Pinpoint the cell where the given text exists, returning its (x, y) midpoint coordinate. 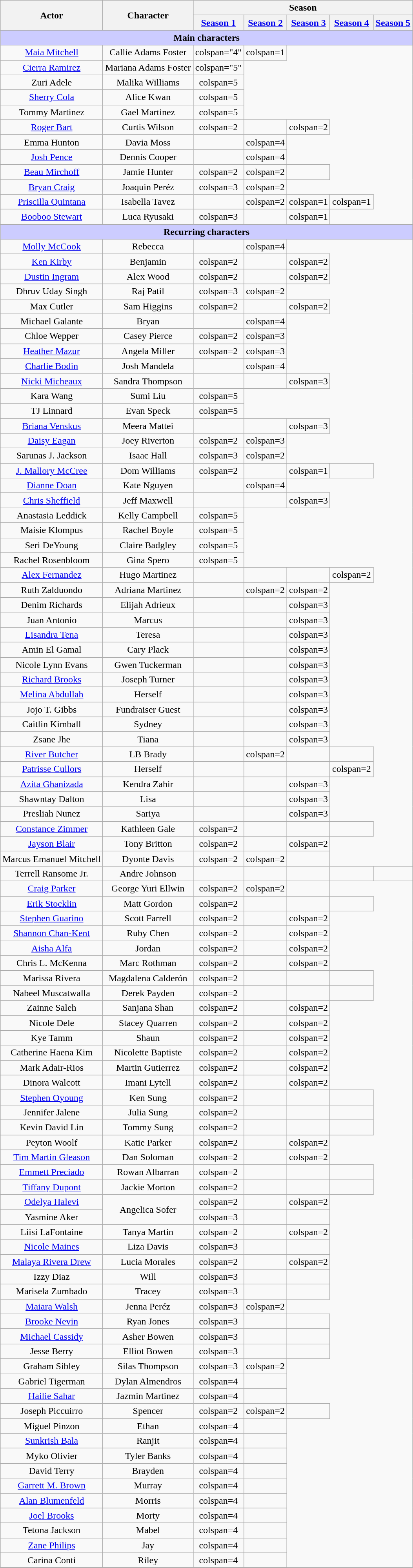
Joseph Piccuirro (52, 1411)
Casey Pierce (148, 336)
Dan Soloman (148, 1157)
Derek Payden (148, 993)
Tim Martin Gleason (52, 1157)
Will (148, 1277)
Brayden (148, 1471)
Molly McCook (52, 247)
Juan Antonio (52, 620)
Nicole Lynn Evans (52, 665)
Kate Nguyen (148, 486)
Jayson Blair (52, 844)
Ethan (148, 1426)
Shannon Chan-Kent (52, 933)
Nicolette Baptiste (148, 1053)
Character (148, 15)
Luca Ryusaki (148, 217)
Zuri Adele (52, 82)
Joseph Turner (148, 680)
Gael Martinez (148, 112)
Mariana Adams Foster (148, 67)
Ken Kirby (52, 262)
Jennifer Jalene (52, 1112)
Tanya Martin (148, 1232)
LB Brady (148, 754)
Magdalena Calderón (148, 978)
Maiara Walsh (52, 1306)
Chris L. McKenna (52, 963)
Erik Stocklin (52, 903)
Alex Wood (148, 276)
Nicole Dele (52, 1023)
Stephen Guarino (52, 919)
Adriana Martinez (148, 590)
Jeff Maxwell (148, 500)
Yasmine Aker (52, 1217)
Gabriel Tigerman (52, 1381)
Malaya Rivera Drew (52, 1262)
Denim Richards (52, 605)
Jordan (148, 948)
Main characters (207, 38)
Season 4 (351, 23)
Charlie Bodin (52, 366)
Tracey (148, 1292)
Joel Brooks (52, 1515)
Carina Conti (52, 1560)
Sherry Cola (52, 97)
Imani Lytell (148, 1082)
Dennis Cooper (148, 157)
Cary Plack (148, 649)
Season 3 (309, 23)
Zsane Jhe (52, 739)
Dyonte Davis (148, 859)
Miguel Pinzon (52, 1426)
Elliot Bowen (148, 1351)
Morris (148, 1501)
Sandra Thompson (148, 381)
Scott Farrell (148, 919)
Teresa (148, 635)
Anastasia Leddick (52, 515)
Chloe Wepper (52, 336)
Mabel (148, 1530)
Alan Blumenfeld (52, 1501)
Graham Sibley (52, 1366)
Tony Britton (148, 844)
Shawntay Dalton (52, 799)
Jenna Peréz (148, 1306)
Ranjit (148, 1441)
Maisie Klompus (52, 530)
Caitlin Kimball (52, 724)
Kathleen Gale (148, 829)
Briana Venskus (52, 426)
Sam Higgins (148, 306)
Odelya Halevi (52, 1202)
Season 5 (393, 23)
Zane Philips (52, 1545)
Azita Ghanizada (52, 784)
Chris Sheffield (52, 500)
Josh Mandela (148, 366)
Gwen Tuckerman (148, 665)
Dianne Doan (52, 486)
Booboo Stewart (52, 217)
Dustin Ingram (52, 276)
Raj Patil (148, 291)
Riley (148, 1560)
Kye Tamm (52, 1038)
Lisa (148, 799)
Benjamin (148, 262)
Melina Abdullah (52, 695)
Julia Sung (148, 1112)
Rowan Albarran (148, 1172)
Liisi LaFontaine (52, 1232)
Recurring characters (207, 232)
Morty (148, 1515)
Matt Gordon (148, 903)
Stephen Oyoung (52, 1097)
Heather Mazur (52, 351)
Murray (148, 1486)
River Butcher (52, 754)
Alex Fernandez (52, 575)
Sarunas J. Jackson (52, 456)
Claire Badgley (148, 545)
Constance Zimmer (52, 829)
Elijah Adrieux (148, 605)
Cierra Ramirez (52, 67)
Jackie Morton (148, 1187)
Kelly Campbell (148, 515)
Marissa Rivera (52, 978)
Hugo Martinez (148, 575)
colspan="4" (218, 53)
Garrett M. Brown (52, 1486)
TJ Linnard (52, 411)
Dylan Almendros (148, 1381)
Evan Speck (148, 411)
Marcus Emanuel Mitchell (52, 859)
Myko Olivier (52, 1456)
Nicole Maines (52, 1247)
Kendra Zahir (148, 784)
Malika Williams (148, 82)
Dhruv Uday Singh (52, 291)
Tiana (148, 739)
Roger Bart (52, 127)
Michael Galante (52, 321)
Isabella Tavez (148, 202)
Seri DeYoung (52, 545)
Sanjana Shan (148, 1008)
Season 1 (218, 23)
Patrisse Cullors (52, 769)
Asher Bowen (148, 1336)
Emma Hunton (52, 142)
Tiffany Dupont (52, 1187)
Beau Mirchoff (52, 172)
colspan="5" (218, 67)
Marcus (148, 620)
Aisha Alfa (52, 948)
Martin Gutierrez (148, 1068)
Bryan Craig (52, 187)
Callie Adams Foster (148, 53)
Nicki Micheaux (52, 381)
Jamie Hunter (148, 172)
Terrell Ransome Jr. (52, 873)
Rebecca (148, 247)
Ken Sung (148, 1097)
Marc Rothman (148, 963)
Brooke Nevin (52, 1321)
Jesse Berry (52, 1351)
Ruby Chen (148, 933)
Max Cutler (52, 306)
Meera Mattei (148, 426)
Jojo T. Gibbs (52, 709)
Catherine Haena Kim (52, 1053)
Season 2 (266, 23)
Stacey Quarren (148, 1023)
Sydney (148, 724)
Season (303, 8)
Bryan (148, 321)
Marisela Zumbado (52, 1292)
Michael Cassidy (52, 1336)
Presliah Nunez (52, 814)
Ryan Jones (148, 1321)
Dom Williams (148, 471)
Rachel Rosenbloom (52, 560)
Actor (52, 15)
Lisandra Tena (52, 635)
Emmett Preciado (52, 1172)
Kara Wang (52, 396)
Richard Brooks (52, 680)
Alice Kwan (148, 97)
Daisy Eagan (52, 441)
Kevin David Lin (52, 1127)
Katie Parker (148, 1142)
Fundraiser Guest (148, 709)
Josh Pence (52, 157)
Davia Moss (148, 142)
Nabeel Muscatwalla (52, 993)
Angelica Sofer (148, 1210)
Joey Riverton (148, 441)
David Terry (52, 1471)
Liza Davis (148, 1247)
Hailie Sahar (52, 1396)
Spencer (148, 1411)
Tommy Martinez (52, 112)
Zainne Saleh (52, 1008)
Shaun (148, 1038)
Tetona Jackson (52, 1530)
Tyler Banks (148, 1456)
Andre Johnson (148, 873)
Rachel Boyle (148, 530)
Priscilla Quintana (52, 202)
Gina Spero (148, 560)
Izzy Diaz (52, 1277)
Jay (148, 1545)
Sunkrish Bala (52, 1441)
J. Mallory McCree (52, 471)
Amin El Gamal (52, 649)
Sumi Liu (148, 396)
Joaquin Peréz (148, 187)
Lucia Morales (148, 1262)
Isaac Hall (148, 456)
Craig Parker (52, 888)
George Yuri Ellwin (148, 888)
Ruth Zalduondo (52, 590)
Dinora Walcott (52, 1082)
Angela Miller (148, 351)
Sariya (148, 814)
Peyton Woolf (52, 1142)
Jazmin Martinez (148, 1396)
Maia Mitchell (52, 53)
Silas Thompson (148, 1366)
Curtis Wilson (148, 127)
Tommy Sung (148, 1127)
Mark Adair-Rios (52, 1068)
